Search for the cell housing the specified text and yield its [x, y] center coordinate. 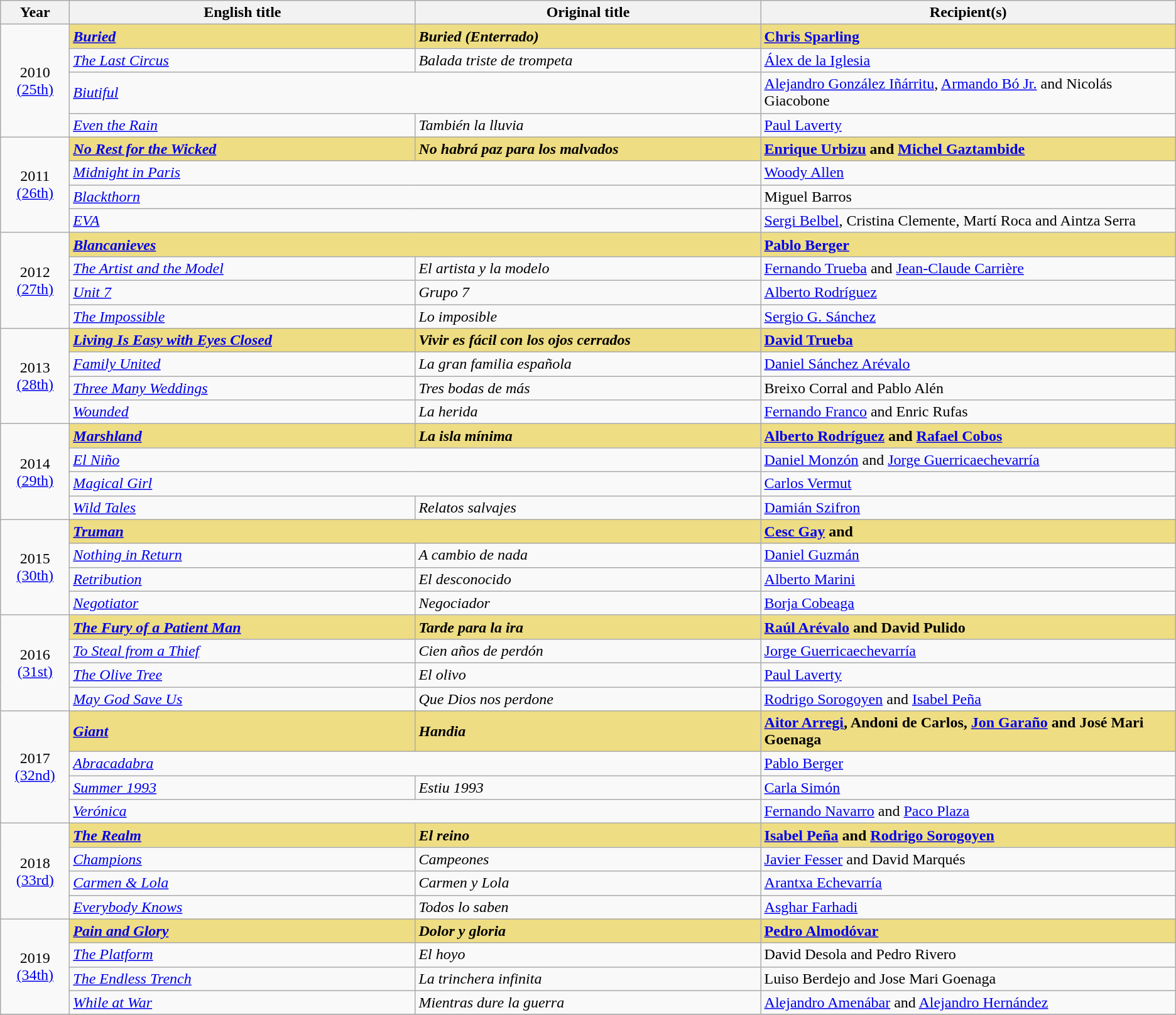
Daniel Sánchez Arévalo [968, 364]
El artista y la modelo [588, 268]
Alberto Marini [968, 579]
The Fury of a Patient Man [242, 627]
Chris Sparling [968, 36]
Fernando Navarro and Paco Plaza [968, 811]
2016(31st) [35, 663]
El desconocido [588, 579]
2013(28th) [35, 376]
Giant [242, 731]
Fernando Franco and Enric Rufas [968, 412]
Raúl Arévalo and David Pulido [968, 627]
The Impossible [242, 316]
Handia [588, 731]
Borja Cobeaga [968, 603]
Balada triste de trompeta [588, 60]
Cesc Gay and [968, 531]
Unit 7 [242, 292]
EVA [415, 220]
Negociador [588, 603]
La isla mínima [588, 436]
Que Dios nos perdone [588, 699]
Blackthorn [415, 197]
Nothing in Return [242, 555]
Even the Rain [242, 125]
Tres bodas de más [588, 388]
2012(27th) [35, 280]
2019(34th) [35, 967]
Woody Allen [968, 173]
Alberto Rodríguez [968, 292]
Campeones [588, 859]
Todos lo saben [588, 907]
El hoyo [588, 955]
David Trueba [968, 340]
2015(30th) [35, 567]
Isabel Peña and Rodrigo Sorogoyen [968, 835]
Recipient(s) [968, 13]
Wild Tales [242, 507]
The Endless Trench [242, 979]
Breixo Corral and Pablo Alén [968, 388]
Damián Szifron [968, 507]
Pedro Almodóvar [968, 931]
Abracadabra [415, 764]
Buried [242, 36]
English title [242, 13]
2014(29th) [35, 472]
David Desola and Pedro Rivero [968, 955]
La trinchera infinita [588, 979]
Daniel Guzmán [968, 555]
Tarde para la ira [588, 627]
Retribution [242, 579]
Midnight in Paris [415, 173]
Grupo 7 [588, 292]
Lo imposible [588, 316]
Wounded [242, 412]
La gran familia española [588, 364]
Alejandro Amenábar and Alejandro Hernández [968, 1002]
Year [35, 13]
2018(33rd) [35, 871]
2017(32nd) [35, 768]
While at War [242, 1002]
No Rest for the Wicked [242, 149]
Carlos Vermut [968, 484]
2010(25th) [35, 80]
Marshland [242, 436]
Truman [415, 531]
Relatos salvajes [588, 507]
Carmen & Lola [242, 883]
Sergio G. Sánchez [968, 316]
El olivo [588, 675]
No habrá paz para los malvados [588, 149]
Mientras dure la guerra [588, 1002]
Cien años de perdón [588, 651]
Vivir es fácil con los ojos cerrados [588, 340]
Arantxa Echevarría [968, 883]
Dolor y gloria [588, 931]
May God Save Us [242, 699]
Three Many Weddings [242, 388]
A cambio de nada [588, 555]
Álex de la Iglesia [968, 60]
El Niño [415, 460]
The Artist and the Model [242, 268]
Estiu 1993 [588, 788]
Summer 1993 [242, 788]
Carla Simón [968, 788]
To Steal from a Thief [242, 651]
Everybody Knows [242, 907]
Aitor Arregi, Andoni de Carlos, Jon Garaño and José Mari Goenaga [968, 731]
Sergi Belbel, Cristina Clemente, Martí Roca and Aintza Serra [968, 220]
Buried (Enterrado) [588, 36]
Blancanieves [415, 244]
Living Is Easy with Eyes Closed [242, 340]
Verónica [415, 811]
Javier Fesser and David Marqués [968, 859]
La herida [588, 412]
Family United [242, 364]
Luiso Berdejo and Jose Mari Goenaga [968, 979]
Negotiator [242, 603]
Alberto Rodríguez and Rafael Cobos [968, 436]
Fernando Trueba and Jean-Claude Carrière [968, 268]
The Last Circus [242, 60]
Jorge Guerricaechevarría [968, 651]
Carmen y Lola [588, 883]
Pain and Glory [242, 931]
2011(26th) [35, 185]
The Olive Tree [242, 675]
Rodrigo Sorogoyen and Isabel Peña [968, 699]
El reino [588, 835]
Asghar Farhadi [968, 907]
También la lluvia [588, 125]
The Realm [242, 835]
Original title [588, 13]
Magical Girl [415, 484]
The Platform [242, 955]
Alejandro González Iñárritu, Armando Bó Jr. and Nicolás Giacobone [968, 93]
Miguel Barros [968, 197]
Enrique Urbizu and Michel Gaztambide [968, 149]
Daniel Monzón and Jorge Guerricaechevarría [968, 460]
Champions [242, 859]
Biutiful [415, 93]
